Detect which cell encompasses the target text, then output its (X, Y) center coordinate. 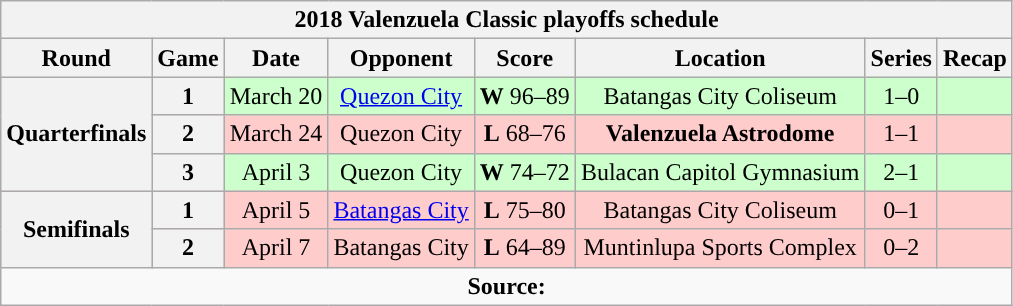
Series (901, 58)
March 20 (276, 96)
Score (524, 58)
L 68–76 (524, 134)
Semifinals (76, 229)
April 5 (276, 210)
Date (276, 58)
March 24 (276, 134)
3 (188, 172)
Recap (974, 58)
Quarterfinals (76, 134)
2018 Valenzuela Classic playoffs schedule (507, 20)
1–0 (901, 96)
2–1 (901, 172)
Round (76, 58)
Valenzuela Astrodome (720, 134)
0–1 (901, 210)
Bulacan Capitol Gymnasium (720, 172)
Muntinlupa Sports Complex (720, 248)
Source: (507, 286)
April 7 (276, 248)
Opponent (401, 58)
0–2 (901, 248)
L 64–89 (524, 248)
1–1 (901, 134)
Location (720, 58)
L 75–80 (524, 210)
W 74–72 (524, 172)
Game (188, 58)
April 3 (276, 172)
W 96–89 (524, 96)
